Output the (X, Y) coordinate of the center of the cell containing the given text.  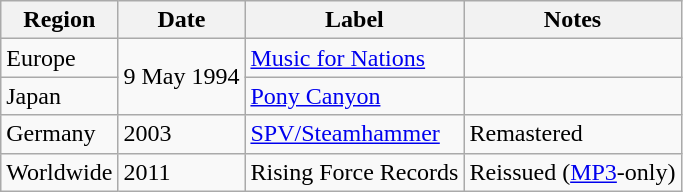
Rising Force Records (354, 172)
Date (182, 20)
Notes (572, 20)
Remastered (572, 134)
Worldwide (60, 172)
9 May 1994 (182, 77)
Germany (60, 134)
2011 (182, 172)
Music for Nations (354, 58)
Pony Canyon (354, 96)
Region (60, 20)
Label (354, 20)
Europe (60, 58)
2003 (182, 134)
Japan (60, 96)
Reissued (MP3-only) (572, 172)
SPV/Steamhammer (354, 134)
